Search for the cell housing the specified text and yield its [x, y] center coordinate. 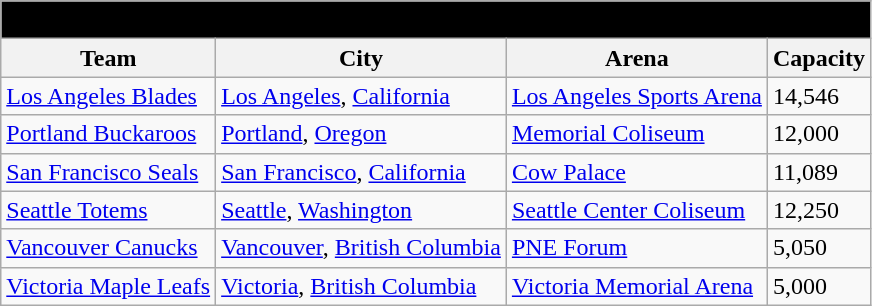
Los Angeles Sports Arena [636, 96]
12,250 [818, 210]
Team [108, 58]
Cow Palace [636, 172]
Victoria Maple Leafs [108, 286]
Los Angeles, California [362, 96]
Victoria, British Columbia [362, 286]
City [362, 58]
San Francisco, California [362, 172]
Seattle, Washington [362, 210]
Memorial Coliseum [636, 134]
Los Angeles Blades [108, 96]
11,089 [818, 172]
Seattle Totems [108, 210]
5,050 [818, 248]
1965–66 Western Hockey League [436, 20]
5,000 [818, 286]
PNE Forum [636, 248]
12,000 [818, 134]
Arena [636, 58]
Capacity [818, 58]
San Francisco Seals [108, 172]
Vancouver, British Columbia [362, 248]
Portland, Oregon [362, 134]
Seattle Center Coliseum [636, 210]
Portland Buckaroos [108, 134]
14,546 [818, 96]
Vancouver Canucks [108, 248]
Victoria Memorial Arena [636, 286]
